Capture the cell that displays the provided text and extract its [X, Y] central coordinate. 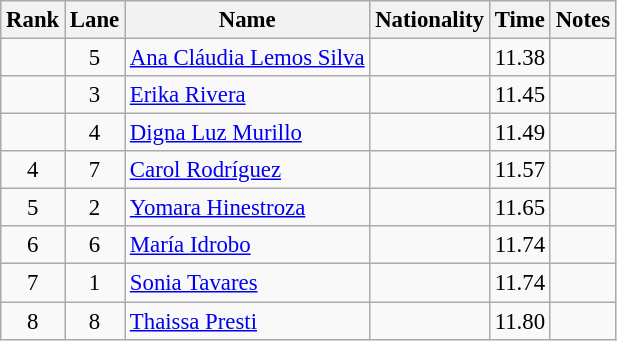
1 [95, 283]
Name [248, 20]
Nationality [430, 20]
3 [95, 95]
Time [520, 20]
Carol Rodríguez [248, 170]
11.45 [520, 95]
Ana Cláudia Lemos Silva [248, 58]
Yomara Hinestroza [248, 208]
11.38 [520, 58]
Notes [582, 20]
Lane [95, 20]
Digna Luz Murillo [248, 133]
11.65 [520, 208]
Thaissa Presti [248, 321]
Erika Rivera [248, 95]
Sonia Tavares [248, 283]
Rank [33, 20]
María Idrobo [248, 245]
11.49 [520, 133]
11.57 [520, 170]
2 [95, 208]
11.80 [520, 321]
